Identify which cell holds the provided text, then report its [X, Y] central coordinate. 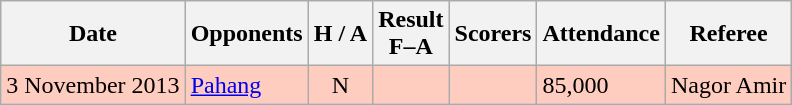
H / A [340, 34]
85,000 [601, 85]
Date [93, 34]
Nagor Amir [728, 85]
3 November 2013 [93, 85]
Attendance [601, 34]
Opponents [246, 34]
Pahang [246, 85]
Scorers [493, 34]
Referee [728, 34]
ResultF–A [411, 34]
N [340, 85]
